Extract the (x, y) coordinate from the center of the cell holding the provided text.  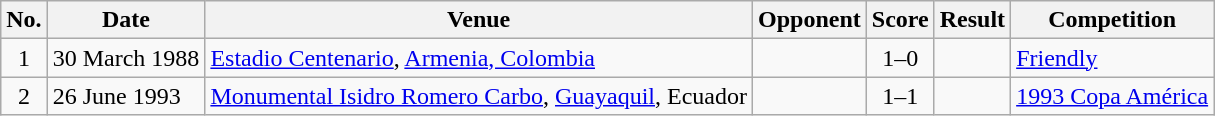
Friendly (1112, 58)
Score (900, 20)
Competition (1112, 20)
1–0 (900, 58)
Monumental Isidro Romero Carbo, Guayaquil, Ecuador (479, 96)
Opponent (810, 20)
30 March 1988 (126, 58)
1993 Copa América (1112, 96)
1–1 (900, 96)
Venue (479, 20)
Result (972, 20)
1 (24, 58)
No. (24, 20)
Estadio Centenario, Armenia, Colombia (479, 58)
26 June 1993 (126, 96)
2 (24, 96)
Date (126, 20)
